Return [X, Y] of the center of cell containing provided text 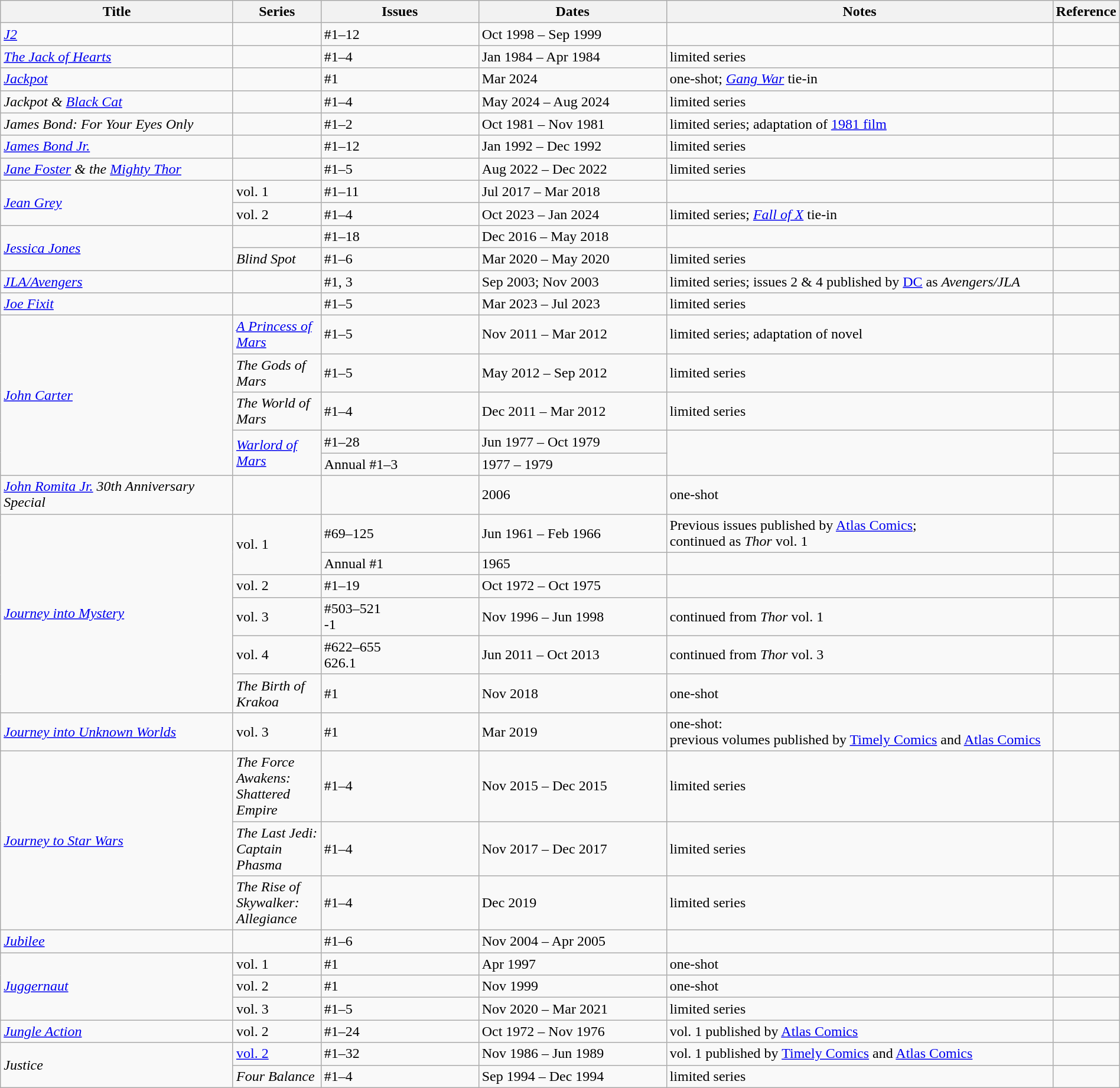
Nov 1996 – Jun 1998 [572, 617]
Nov 2004 – Apr 2005 [572, 942]
Oct 1981 – Nov 1981 [572, 124]
#503–521-1 [399, 617]
Jul 2017 – Mar 2018 [572, 191]
The Gods of Mars [276, 373]
Nov 2020 – Mar 2021 [572, 1009]
Jackpot [117, 79]
Mar 2019 [572, 731]
#1, 3 [399, 282]
Series [276, 12]
#622–655626.1 [399, 654]
Dates [572, 12]
May 2024 – Aug 2024 [572, 102]
Sep 2003; Nov 2003 [572, 282]
John Romita Jr. 30th Anniversary Special [117, 495]
Journey to Star Wars [117, 840]
Nov 2011 – Mar 2012 [572, 334]
Juggernaut [117, 986]
vol. 1 published by Atlas Comics [859, 1031]
Mar 2024 [572, 79]
JLA/Avengers [117, 282]
limited series; Fall of X tie-in [859, 214]
Annual #1 [399, 563]
Jane Foster & the Mighty Thor [117, 169]
Jan 1992 – Dec 1992 [572, 146]
The Rise of Skywalker: Allegiance [276, 903]
Justice [117, 1065]
Oct 1972 – Oct 1975 [572, 586]
#1–18 [399, 236]
John Carter [117, 396]
Jackpot & Black Cat [117, 102]
Dec 2019 [572, 903]
#1–32 [399, 1054]
limited series; adaptation of novel [859, 334]
limited series; issues 2 & 4 published by DC as Avengers/JLA [859, 282]
The Last Jedi: Captain Phasma [276, 848]
#69–125 [399, 533]
#1–2 [399, 124]
A Princess of Mars [276, 334]
Jun 1977 – Oct 1979 [572, 442]
Nov 2017 – Dec 2017 [572, 848]
#1–11 [399, 191]
Nov 1999 [572, 986]
Reference [1086, 12]
Nov 2018 [572, 693]
Oct 2023 – Jan 2024 [572, 214]
vol. 4 [276, 654]
Journey into Unknown Worlds [117, 731]
Journey into Mystery [117, 613]
May 2012 – Sep 2012 [572, 373]
vol. 1 published by Timely Comics and Atlas Comics [859, 1054]
#1–28 [399, 442]
Jun 1961 – Feb 1966 [572, 533]
Nov 1986 – Jun 1989 [572, 1054]
Joe Fixit [117, 304]
Jessica Jones [117, 247]
Issues [399, 12]
Jubilee [117, 942]
Oct 1972 – Nov 1976 [572, 1031]
The Birth of Krakoa [276, 693]
Nov 2015 – Dec 2015 [572, 786]
Apr 1997 [572, 964]
Blind Spot [276, 259]
James Bond Jr. [117, 146]
Four Balance [276, 1076]
1965 [572, 563]
J2 [117, 34]
The Jack of Hearts [117, 57]
The Force Awakens: Shattered Empire [276, 786]
one-shot:previous volumes published by Timely Comics and Atlas Comics [859, 731]
#1–24 [399, 1031]
Oct 1998 – Sep 1999 [572, 34]
Warlord of Mars [276, 453]
Mar 2023 – Jul 2023 [572, 304]
Jean Grey [117, 203]
Annual #1–3 [399, 464]
1977 – 1979 [572, 464]
Aug 2022 – Dec 2022 [572, 169]
Sep 1994 – Dec 1994 [572, 1076]
#1–19 [399, 586]
Notes [859, 12]
Previous issues published by Atlas Comics;continued as Thor vol. 1 [859, 533]
continued from Thor vol. 1 [859, 617]
Dec 2016 – May 2018 [572, 236]
one-shot; Gang War tie-in [859, 79]
Dec 2011 – Mar 2012 [572, 411]
limited series; adaptation of 1981 film [859, 124]
Jungle Action [117, 1031]
continued from Thor vol. 3 [859, 654]
The World of Mars [276, 411]
Jun 2011 – Oct 2013 [572, 654]
James Bond: For Your Eyes Only [117, 124]
2006 [572, 495]
Jan 1984 – Apr 1984 [572, 57]
Mar 2020 – May 2020 [572, 259]
Title [117, 12]
